From the cell containing the given text, extract its center point as (x, y) coordinate. 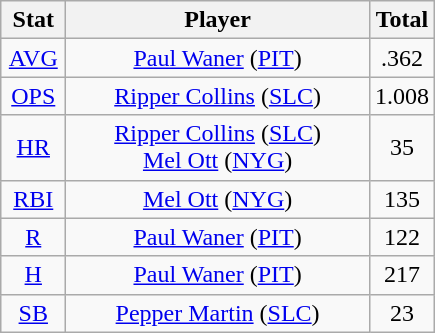
135 (402, 199)
23 (402, 313)
122 (402, 237)
Ripper Collins (SLC) (218, 96)
OPS (34, 96)
1.008 (402, 96)
35 (402, 148)
H (34, 275)
Mel Ott (NYG) (218, 199)
HR (34, 148)
AVG (34, 58)
.362 (402, 58)
R (34, 237)
217 (402, 275)
Ripper Collins (SLC)Mel Ott (NYG) (218, 148)
Player (218, 20)
SB (34, 313)
Total (402, 20)
Stat (34, 20)
RBI (34, 199)
Pepper Martin (SLC) (218, 313)
